Extract the [x, y] coordinate from the center of the cell holding the provided text.  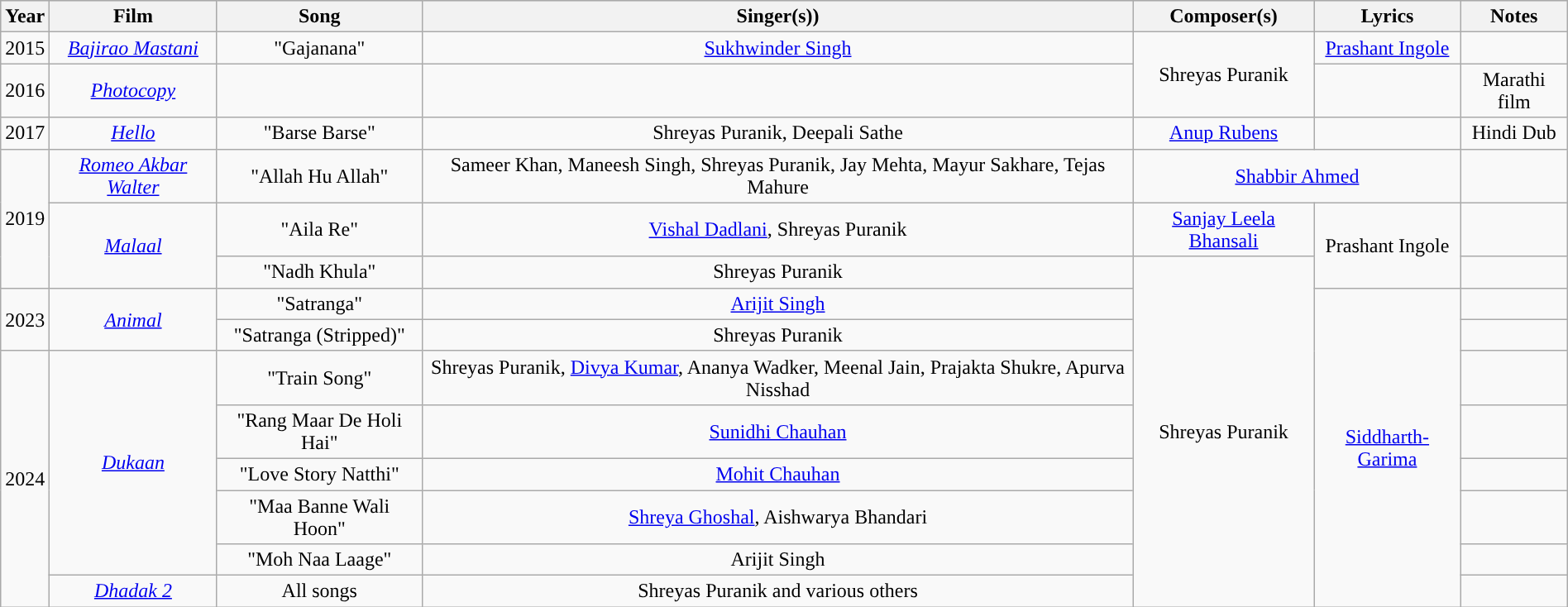
"Aila Re" [319, 230]
Hindi Dub [1513, 133]
Malaal [133, 245]
Shreyas Puranik and various others [778, 591]
Dhadak 2 [133, 591]
Shreyas Puranik, Deepali Sathe [778, 133]
All songs [319, 591]
"Rang Maar De Holi Hai" [319, 432]
Sunidhi Chauhan [778, 432]
Year [25, 17]
Singer(s)) [778, 17]
Vishal Dadlani, Shreyas Puranik [778, 230]
"Love Story Natthi" [319, 474]
Notes [1513, 17]
Shreya Ghoshal, Aishwarya Bhandari [778, 516]
"Barse Barse" [319, 133]
Song [319, 17]
"Maa Banne Wali Hoon" [319, 516]
2019 [25, 218]
Shreyas Puranik, Divya Kumar, Ananya Wadker, Meenal Jain, Prajakta Shukre, Apurva Nisshad [778, 377]
"Satranga" [319, 303]
2015 [25, 48]
2023 [25, 319]
Photocopy [133, 91]
"Satranga (Stripped)" [319, 335]
Sanjay Leela Bhansali [1224, 230]
Animal [133, 319]
"Gajanana" [319, 48]
2016 [25, 91]
Composer(s) [1224, 17]
Marathi film [1513, 91]
"Allah Hu Allah" [319, 175]
Siddharth-Garima [1388, 447]
"Moh Naa Laage" [319, 560]
Sukhwinder Singh [778, 48]
Shabbir Ahmed [1298, 175]
Bajirao Mastani [133, 48]
Mohit Chauhan [778, 474]
2017 [25, 133]
Sameer Khan, Maneesh Singh, Shreyas Puranik, Jay Mehta, Mayur Sakhare, Tejas Mahure [778, 175]
Lyrics [1388, 17]
Anup Rubens [1224, 133]
2024 [25, 478]
Dukaan [133, 463]
Romeo Akbar Walter [133, 175]
"Nadh Khula" [319, 272]
Film [133, 17]
"Train Song" [319, 377]
Hello [133, 133]
